Return [x, y] of the center of cell containing provided text 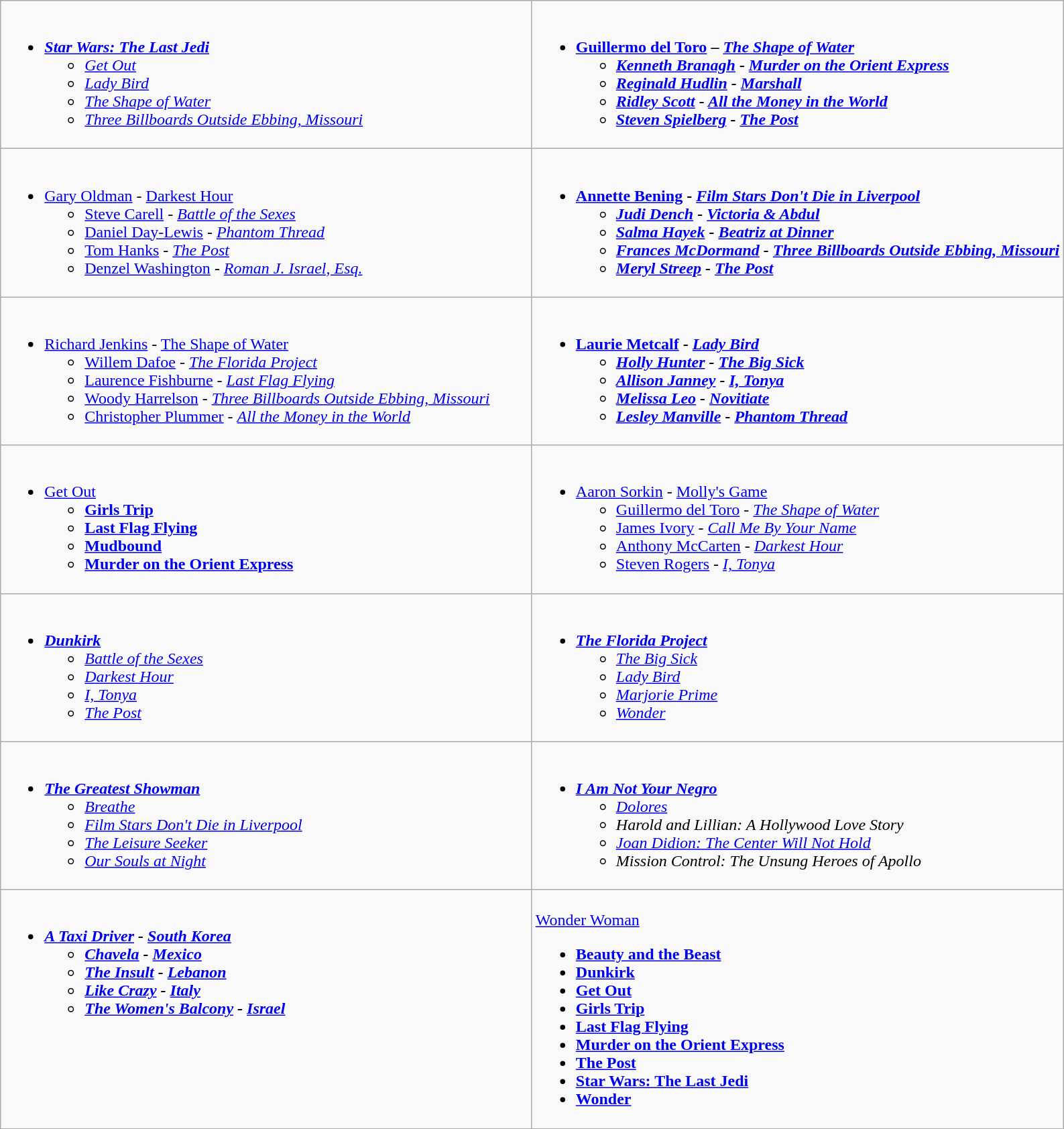
The Florida ProjectThe Big SickLady BirdMarjorie PrimeWonder [798, 668]
Wonder WomanBeauty and the BeastDunkirkGet OutGirls TripLast Flag FlyingMurder on the Orient ExpressThe PostStar Wars: The Last JediWonder [798, 1009]
A Taxi Driver - South KoreaChavela - MexicoThe Insult - LebanonLike Crazy - ItalyThe Women's Balcony - Israel [267, 1009]
Laurie Metcalf - Lady BirdHolly Hunter - The Big SickAllison Janney - I, TonyaMelissa Leo - NovitiateLesley Manville - Phantom Thread [798, 371]
DunkirkBattle of the SexesDarkest HourI, TonyaThe Post [267, 668]
Get OutGirls TripLast Flag FlyingMudboundMurder on the Orient Express [267, 519]
I Am Not Your NegroDoloresHarold and Lillian: A Hollywood Love StoryJoan Didion: The Center Will Not HoldMission Control: The Unsung Heroes of Apollo [798, 815]
The Greatest ShowmanBreatheFilm Stars Don't Die in LiverpoolThe Leisure SeekerOur Souls at Night [267, 815]
Star Wars: The Last JediGet OutLady BirdThe Shape of WaterThree Billboards Outside Ebbing, Missouri [267, 75]
